Locate the cell with the specified text and output its [X, Y] center coordinate. 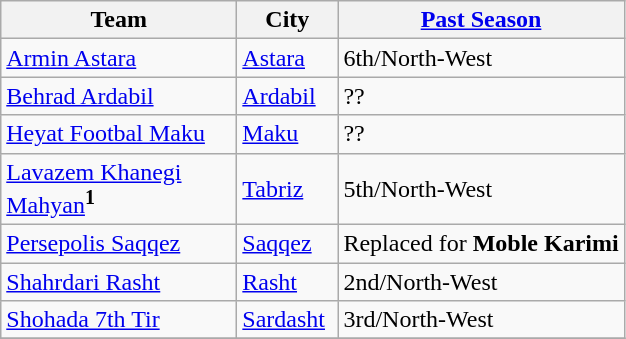
Past Season [481, 20]
Team [119, 20]
3rd/North-West [481, 320]
Sardasht [288, 320]
Heyat Footbal Maku [119, 134]
6th/North-West [481, 58]
Shahrdari Rasht [119, 282]
5th/North-West [481, 189]
Saqqez [288, 244]
Behrad Ardabil [119, 96]
Rasht [288, 282]
Replaced for Moble Karimi [481, 244]
Armin Astara [119, 58]
Ardabil [288, 96]
Lavazem Khanegi Mahyan1 [119, 189]
Astara [288, 58]
City [288, 20]
Persepolis Saqqez [119, 244]
Shohada 7th Tir [119, 320]
Maku [288, 134]
2nd/North-West [481, 282]
Tabriz [288, 189]
